Return the [X, Y] coordinate for the center point of the cell that contains the specified text.  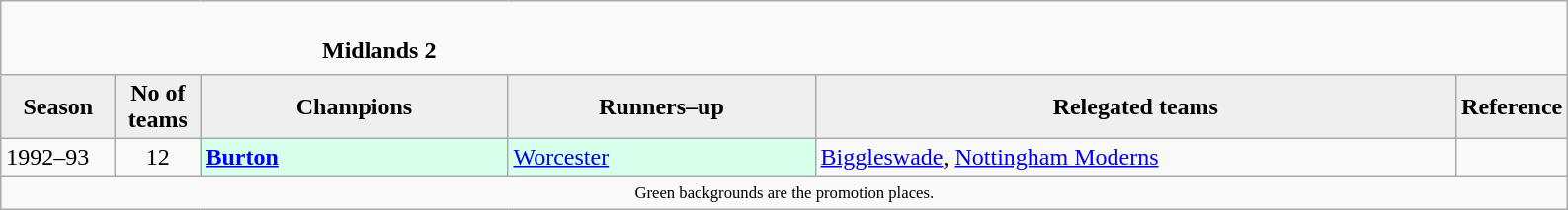
Season [58, 106]
Green backgrounds are the promotion places. [784, 191]
12 [158, 157]
Biggleswade, Nottingham Moderns [1136, 157]
Reference [1512, 106]
No of teams [158, 106]
Burton [354, 157]
Relegated teams [1136, 106]
Champions [354, 106]
Runners–up [662, 106]
Worcester [662, 157]
1992–93 [58, 157]
